Determine the [x, y] coordinate at the center of the cell enclosing the given text.  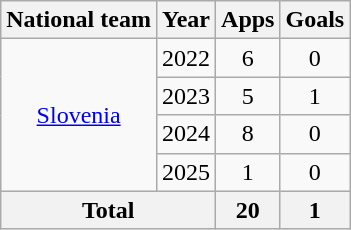
8 [248, 134]
Goals [315, 20]
Slovenia [79, 115]
6 [248, 58]
Total [108, 210]
Apps [248, 20]
2025 [186, 172]
National team [79, 20]
5 [248, 96]
2023 [186, 96]
20 [248, 210]
2022 [186, 58]
Year [186, 20]
2024 [186, 134]
